Output the (x, y) coordinate of the center of the cell containing the given text.  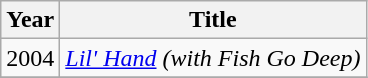
2004 (30, 58)
Title (213, 20)
Year (30, 20)
Lil' Hand (with Fish Go Deep) (213, 58)
